Detect which cell encompasses the target text, then output its [X, Y] center coordinate. 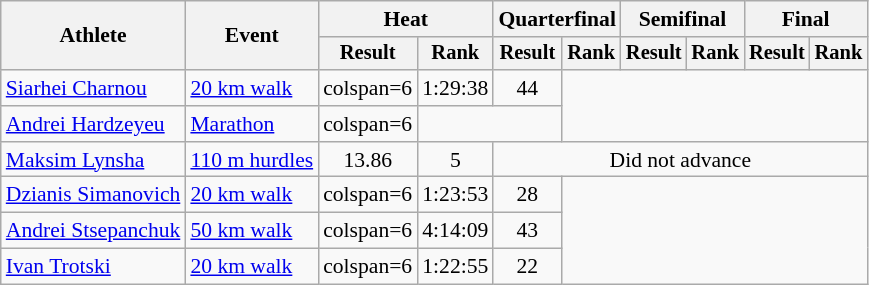
Athlete [94, 36]
5 [455, 160]
Andrei Stsepanchuk [94, 231]
Event [252, 36]
Maksim Lynsha [94, 160]
Heat [406, 19]
Marathon [252, 124]
Siarhei Charnou [94, 88]
Ivan Trotski [94, 267]
13.86 [368, 160]
Andrei Hardzeyeu [94, 124]
43 [527, 231]
28 [527, 195]
22 [527, 267]
1:23:53 [455, 195]
44 [527, 88]
Dzianis Simanovich [94, 195]
Semifinal [682, 19]
4:14:09 [455, 231]
Quarterfinal [557, 19]
Final [806, 19]
1:29:38 [455, 88]
Did not advance [680, 160]
1:22:55 [455, 267]
50 km walk [252, 231]
110 m hurdles [252, 160]
